Output the [x, y] coordinate of the center of the cell containing the given text.  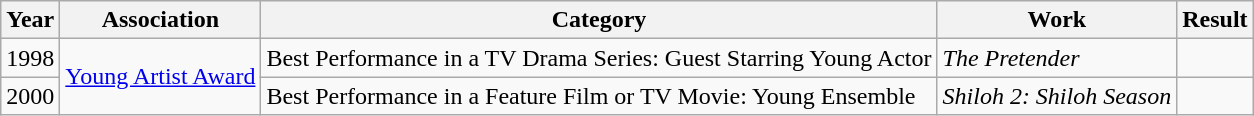
Category [599, 20]
Year [30, 20]
Shiloh 2: Shiloh Season [1057, 96]
Association [160, 20]
2000 [30, 96]
Work [1057, 20]
Young Artist Award [160, 77]
Result [1215, 20]
Best Performance in a Feature Film or TV Movie: Young Ensemble [599, 96]
Best Performance in a TV Drama Series: Guest Starring Young Actor [599, 58]
1998 [30, 58]
The Pretender [1057, 58]
